Determine the [x, y] coordinate at the center of the cell enclosing the given text.  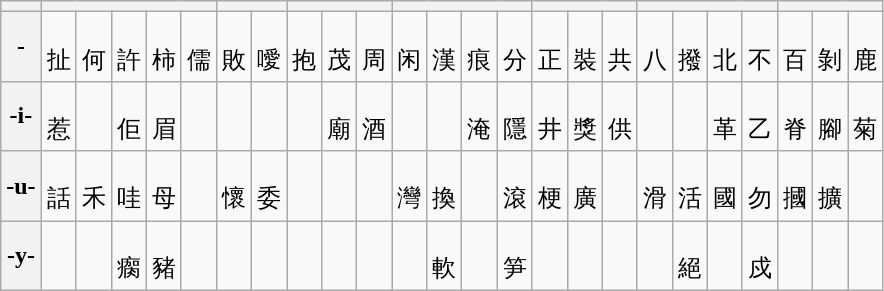
活 [690, 186]
獎 [584, 116]
何 [94, 47]
豬 [164, 255]
廣 [584, 186]
梗 [550, 186]
哇 [128, 186]
剝 [830, 47]
酒 [374, 116]
換 [444, 186]
八 [654, 47]
茂 [340, 47]
摑 [794, 186]
噯 [270, 47]
許 [128, 47]
母 [164, 186]
勿 [760, 186]
周 [374, 47]
隱 [514, 116]
抱 [304, 47]
絕 [690, 255]
痕 [480, 47]
委 [270, 186]
禾 [94, 186]
淹 [480, 116]
鹿 [866, 47]
不 [760, 47]
井 [550, 116]
戍 [760, 255]
-i- [21, 116]
柿 [164, 47]
扯 [58, 47]
漢 [444, 47]
裝 [584, 47]
佢 [128, 116]
百 [794, 47]
供 [620, 116]
撥 [690, 47]
國 [724, 186]
乙 [760, 116]
菊 [866, 116]
滾 [514, 186]
廟 [340, 116]
話 [58, 186]
灣 [410, 186]
軟 [444, 255]
闲 [410, 47]
敗 [234, 47]
瘸 [128, 255]
- [21, 47]
北 [724, 47]
革 [724, 116]
惹 [58, 116]
脊 [794, 116]
-y- [21, 255]
擴 [830, 186]
笋 [514, 255]
滑 [654, 186]
正 [550, 47]
眉 [164, 116]
腳 [830, 116]
分 [514, 47]
懷 [234, 186]
-u- [21, 186]
儒 [198, 47]
共 [620, 47]
